Detect which cell encompasses the target text, then output its (x, y) center coordinate. 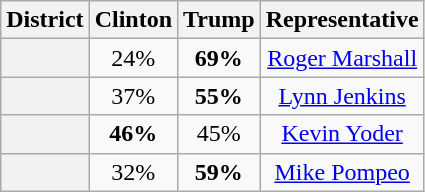
69% (220, 58)
45% (220, 134)
Clinton (133, 20)
Mike Pompeo (342, 172)
24% (133, 58)
Kevin Yoder (342, 134)
Trump (220, 20)
37% (133, 96)
Representative (342, 20)
55% (220, 96)
32% (133, 172)
District (45, 20)
46% (133, 134)
Roger Marshall (342, 58)
59% (220, 172)
Lynn Jenkins (342, 96)
